Pinpoint the cell where the given text exists, returning its (x, y) midpoint coordinate. 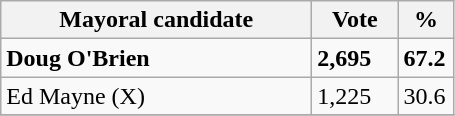
1,225 (355, 96)
Vote (355, 20)
% (426, 20)
Ed Mayne (X) (156, 96)
2,695 (355, 58)
30.6 (426, 96)
Mayoral candidate (156, 20)
Doug O'Brien (156, 58)
67.2 (426, 58)
